Locate the cell with the specified text and output its (X, Y) center coordinate. 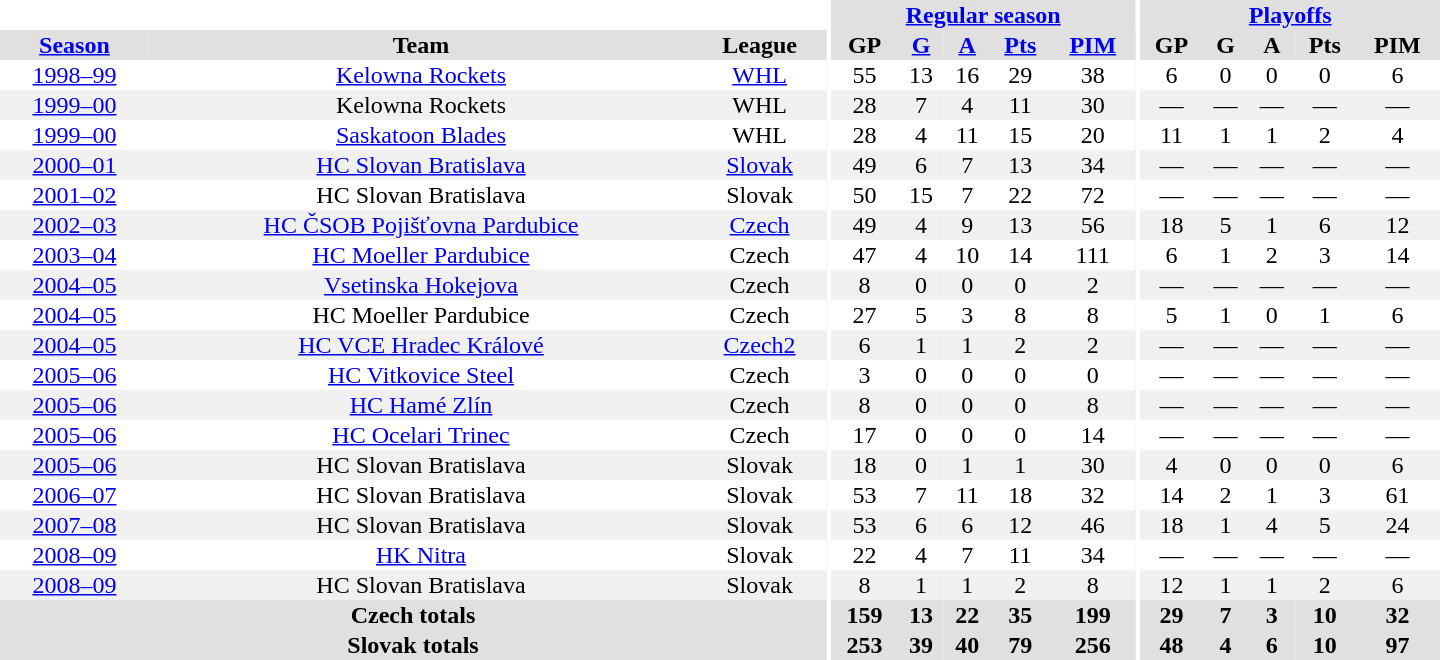
HC VCE Hradec Králové (421, 345)
HC Ocelari Trinec (421, 435)
48 (1171, 645)
56 (1092, 225)
HC Vitkovice Steel (421, 375)
16 (967, 75)
199 (1092, 615)
1998–99 (74, 75)
Czech totals (413, 615)
39 (921, 645)
24 (1398, 525)
17 (864, 435)
2000–01 (74, 165)
Saskatoon Blades (421, 135)
HK Nitra (421, 555)
League (760, 45)
79 (1020, 645)
50 (864, 195)
97 (1398, 645)
2002–03 (74, 225)
Playoffs (1290, 15)
Season (74, 45)
2003–04 (74, 255)
Regular season (983, 15)
35 (1020, 615)
256 (1092, 645)
253 (864, 645)
HC Hamé Zlín (421, 405)
9 (967, 225)
61 (1398, 495)
2001–02 (74, 195)
111 (1092, 255)
46 (1092, 525)
72 (1092, 195)
Czech2 (760, 345)
38 (1092, 75)
Team (421, 45)
47 (864, 255)
2007–08 (74, 525)
55 (864, 75)
27 (864, 315)
159 (864, 615)
Vsetinska Hokejova (421, 285)
2006–07 (74, 495)
HC ČSOB Pojišťovna Pardubice (421, 225)
Slovak totals (413, 645)
20 (1092, 135)
40 (967, 645)
